Provide the [x, y] coordinate of the cell's center where the given text is located.  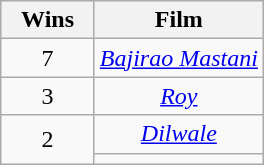
Film [178, 20]
Wins [48, 20]
7 [48, 58]
Bajirao Mastani [178, 58]
3 [48, 96]
Roy [178, 96]
Dilwale [178, 134]
2 [48, 140]
